Pinpoint the cell where the given text exists, returning its [x, y] midpoint coordinate. 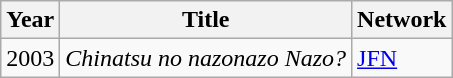
Year [30, 20]
Network [402, 20]
2003 [30, 58]
JFN [402, 58]
Title [206, 20]
Chinatsu no nazonazo Nazo? [206, 58]
